Provide the [x, y] coordinate of the cell's center where the given text is located.  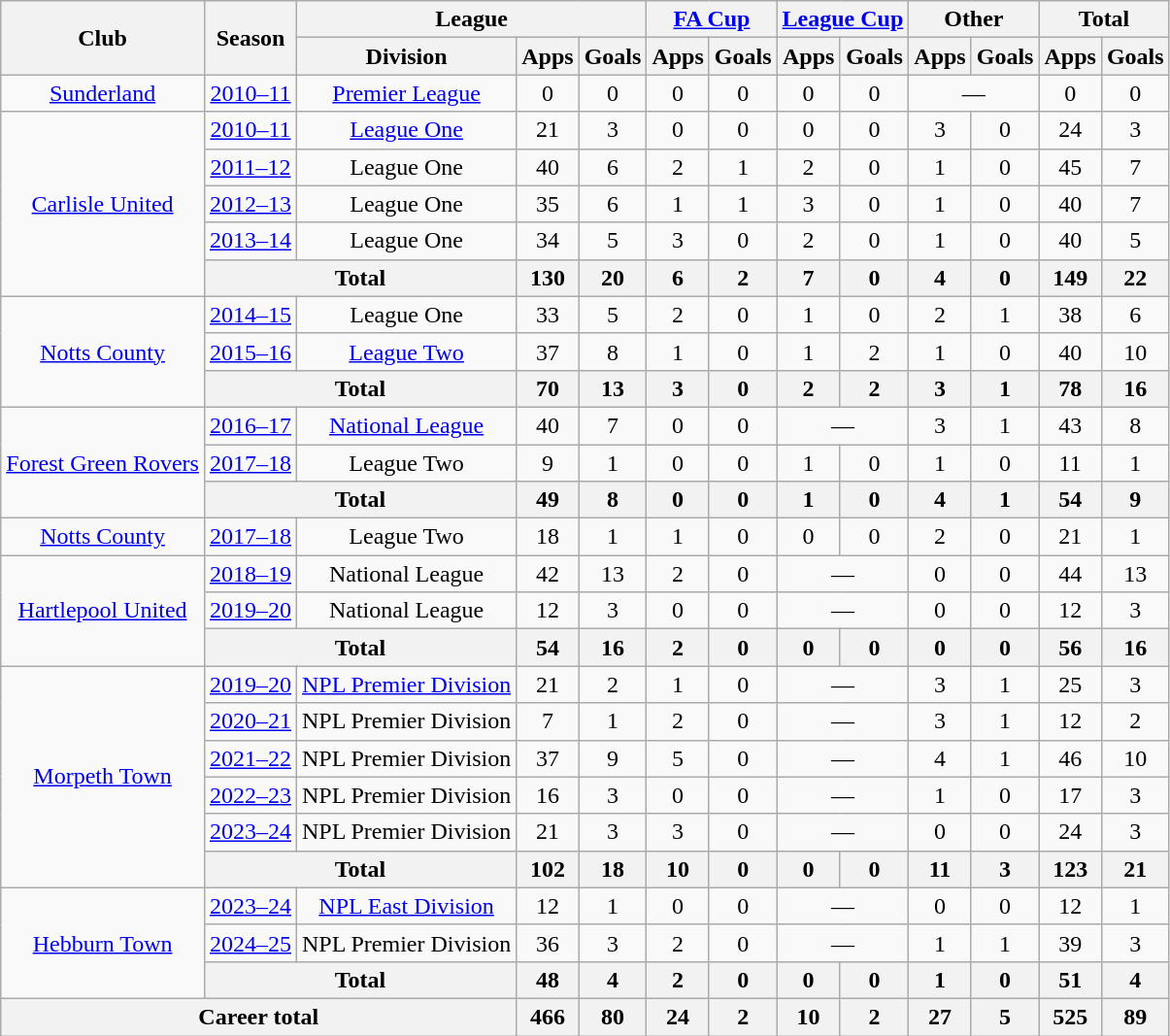
2014–15 [251, 315]
2012–13 [251, 204]
123 [1070, 869]
Forest Green Rovers [103, 462]
Season [251, 38]
2021–22 [251, 758]
Career total [258, 1017]
2013–14 [251, 241]
48 [548, 980]
2016–17 [251, 425]
51 [1070, 980]
Other [974, 19]
League Cup [843, 19]
78 [1070, 388]
17 [1070, 795]
130 [548, 278]
70 [548, 388]
525 [1070, 1017]
NPL East Division [407, 906]
2011–12 [251, 167]
Club [103, 38]
Premier League [407, 93]
56 [1070, 648]
2015–16 [251, 351]
149 [1070, 278]
Hebburn Town [103, 943]
2018–19 [251, 574]
22 [1135, 278]
Division [407, 56]
45 [1070, 167]
2022–23 [251, 795]
89 [1135, 1017]
38 [1070, 315]
42 [548, 574]
36 [548, 943]
102 [548, 869]
Sunderland [103, 93]
46 [1070, 758]
2020–21 [251, 721]
35 [548, 204]
44 [1070, 574]
39 [1070, 943]
Morpeth Town [103, 777]
33 [548, 315]
466 [548, 1017]
League [472, 19]
20 [613, 278]
27 [940, 1017]
2024–25 [251, 943]
43 [1070, 425]
80 [613, 1017]
49 [548, 500]
FA Cup [712, 19]
25 [1070, 685]
Carlisle United [103, 204]
34 [548, 241]
Hartlepool United [103, 611]
